Determine the [X, Y] coordinate at the center of the cell enclosing the given text.  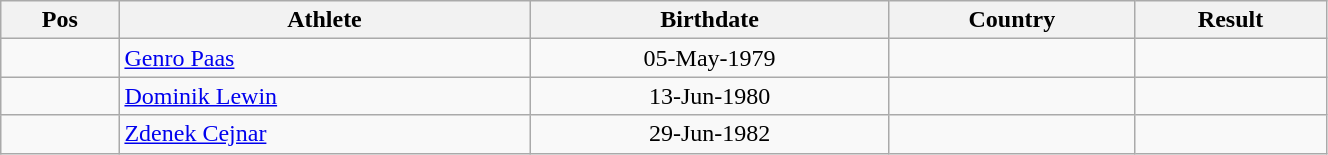
Athlete [324, 20]
Pos [60, 20]
05-May-1979 [710, 58]
29-Jun-1982 [710, 134]
Genro Paas [324, 58]
Country [1012, 20]
Birthdate [710, 20]
Dominik Lewin [324, 96]
Zdenek Cejnar [324, 134]
Result [1231, 20]
13-Jun-1980 [710, 96]
